For the text-containing cell, return its midpoint in [x, y] coordinate format. 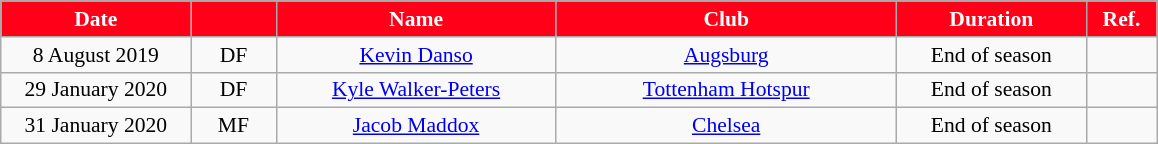
Chelsea [726, 126]
Name [416, 19]
Jacob Maddox [416, 126]
31 January 2020 [96, 126]
Ref. [1121, 19]
Tottenham Hotspur [726, 90]
29 January 2020 [96, 90]
Kevin Danso [416, 55]
MF [234, 126]
Kyle Walker-Peters [416, 90]
Augsburg [726, 55]
Club [726, 19]
Date [96, 19]
8 August 2019 [96, 55]
Duration [991, 19]
